Pinpoint the cell where the given text exists, returning its (x, y) midpoint coordinate. 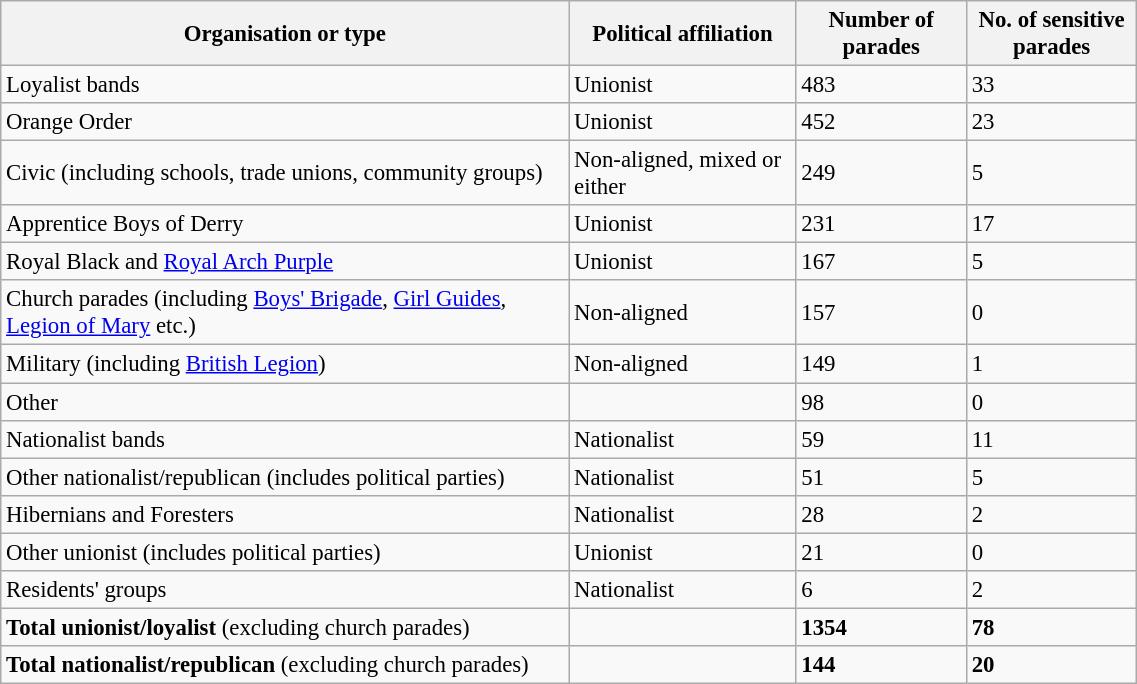
483 (881, 85)
Residents' groups (285, 590)
Royal Black and Royal Arch Purple (285, 262)
1354 (881, 627)
Number of parades (881, 34)
Total unionist/loyalist (excluding church parades) (285, 627)
6 (881, 590)
Orange Order (285, 122)
11 (1051, 439)
249 (881, 174)
Hibernians and Foresters (285, 514)
Military (including British Legion) (285, 364)
Total nationalist/republican (excluding church parades) (285, 665)
Non-aligned, mixed or either (682, 174)
21 (881, 552)
1 (1051, 364)
167 (881, 262)
Political affiliation (682, 34)
149 (881, 364)
No. of sensitive parades (1051, 34)
Other unionist (includes political parties) (285, 552)
51 (881, 477)
Other (285, 402)
78 (1051, 627)
Civic (including schools, trade unions, community groups) (285, 174)
452 (881, 122)
23 (1051, 122)
17 (1051, 224)
144 (881, 665)
Organisation or type (285, 34)
Loyalist bands (285, 85)
20 (1051, 665)
Nationalist bands (285, 439)
231 (881, 224)
59 (881, 439)
Apprentice Boys of Derry (285, 224)
157 (881, 312)
98 (881, 402)
Other nationalist/republican (includes political parties) (285, 477)
Church parades (including Boys' Brigade, Girl Guides, Legion of Mary etc.) (285, 312)
33 (1051, 85)
28 (881, 514)
